Return [x, y] of the center of cell containing provided text 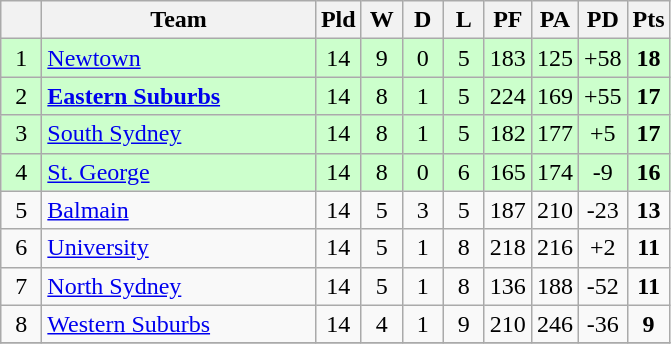
18 [648, 58]
-23 [602, 210]
+2 [602, 248]
Team [179, 20]
2 [22, 96]
+55 [602, 96]
Western Suburbs [179, 324]
D [422, 20]
+58 [602, 58]
W [382, 20]
North Sydney [179, 286]
-52 [602, 286]
125 [554, 58]
182 [508, 134]
St. George [179, 172]
216 [554, 248]
136 [508, 286]
Balmain [179, 210]
7 [22, 286]
Pts [648, 20]
Pld [338, 20]
246 [554, 324]
183 [508, 58]
13 [648, 210]
177 [554, 134]
PA [554, 20]
L [464, 20]
174 [554, 172]
16 [648, 172]
-36 [602, 324]
218 [508, 248]
+5 [602, 134]
169 [554, 96]
165 [508, 172]
PD [602, 20]
PF [508, 20]
-9 [602, 172]
South Sydney [179, 134]
Newtown [179, 58]
224 [508, 96]
187 [508, 210]
Eastern Suburbs [179, 96]
188 [554, 286]
University [179, 248]
